Scan for the cell matching the given text and deliver its (X, Y) coordinate at center. 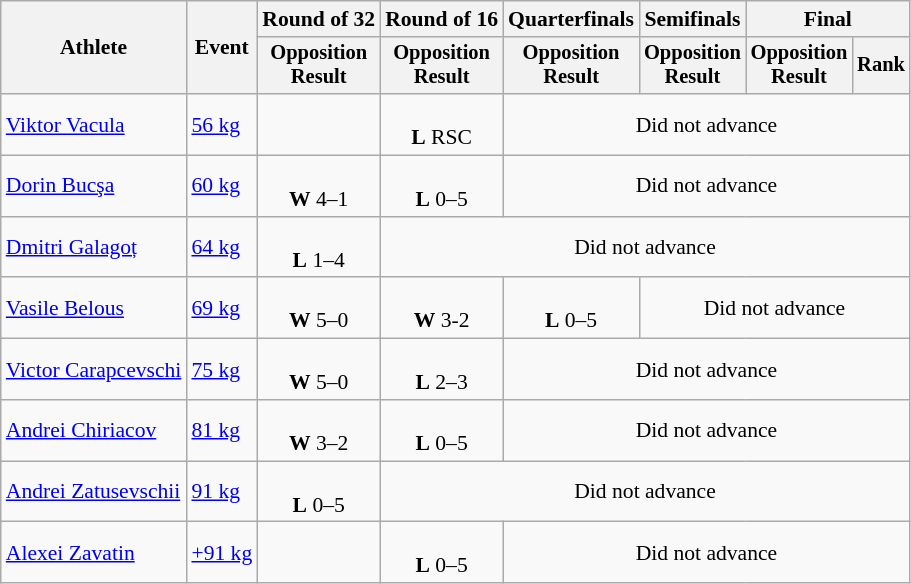
Alexei Zavatin (94, 552)
Andrei Zatusevschii (94, 492)
75 kg (222, 370)
Rank (881, 66)
81 kg (222, 430)
L RSC (442, 124)
60 kg (222, 186)
Round of 16 (442, 19)
Semifinals (692, 19)
69 kg (222, 308)
L 1–4 (318, 248)
64 kg (222, 248)
W 4–1 (318, 186)
Final (828, 19)
Andrei Chiriacov (94, 430)
+91 kg (222, 552)
Viktor Vacula (94, 124)
56 kg (222, 124)
Quarterfinals (571, 19)
Event (222, 48)
W 3–2 (318, 430)
Athlete (94, 48)
Dmitri Galagoț (94, 248)
L 2–3 (442, 370)
Round of 32 (318, 19)
91 kg (222, 492)
Dorin Bucşa (94, 186)
Victor Carapcevschi (94, 370)
Vasile Belous (94, 308)
W 3-2 (442, 308)
